Extract the [X, Y] coordinate from the center of the cell holding the provided text.  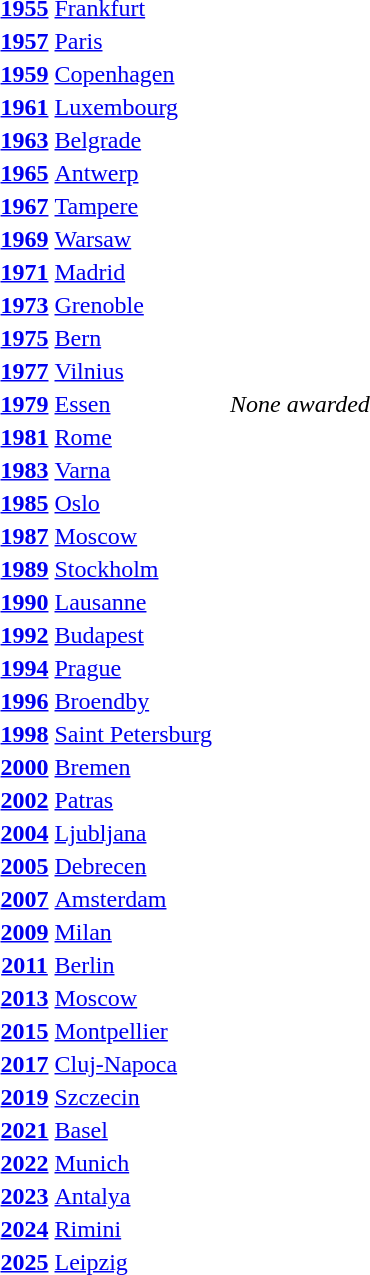
Stockholm [134, 569]
Milan [134, 932]
Antwerp [134, 173]
Madrid [134, 272]
Szczecin [134, 1097]
Essen [134, 404]
Debrecen [134, 866]
Montpellier [134, 1031]
Lausanne [134, 602]
Prague [134, 668]
Ljubljana [134, 833]
Copenhagen [134, 74]
Rome [134, 437]
Saint Petersburg [134, 734]
Belgrade [134, 140]
Cluj-Napoca [134, 1064]
Munich [134, 1163]
Grenoble [134, 305]
Rimini [134, 1229]
Basel [134, 1130]
Luxembourg [134, 107]
Amsterdam [134, 899]
Oslo [134, 503]
Antalya [134, 1196]
Warsaw [134, 239]
Bern [134, 338]
Vilnius [134, 371]
Patras [134, 800]
Broendby [134, 701]
Paris [134, 41]
Budapest [134, 635]
Varna [134, 470]
Berlin [134, 965]
Bremen [134, 767]
Tampere [134, 206]
